Pinpoint the cell where the given text exists, returning its (X, Y) midpoint coordinate. 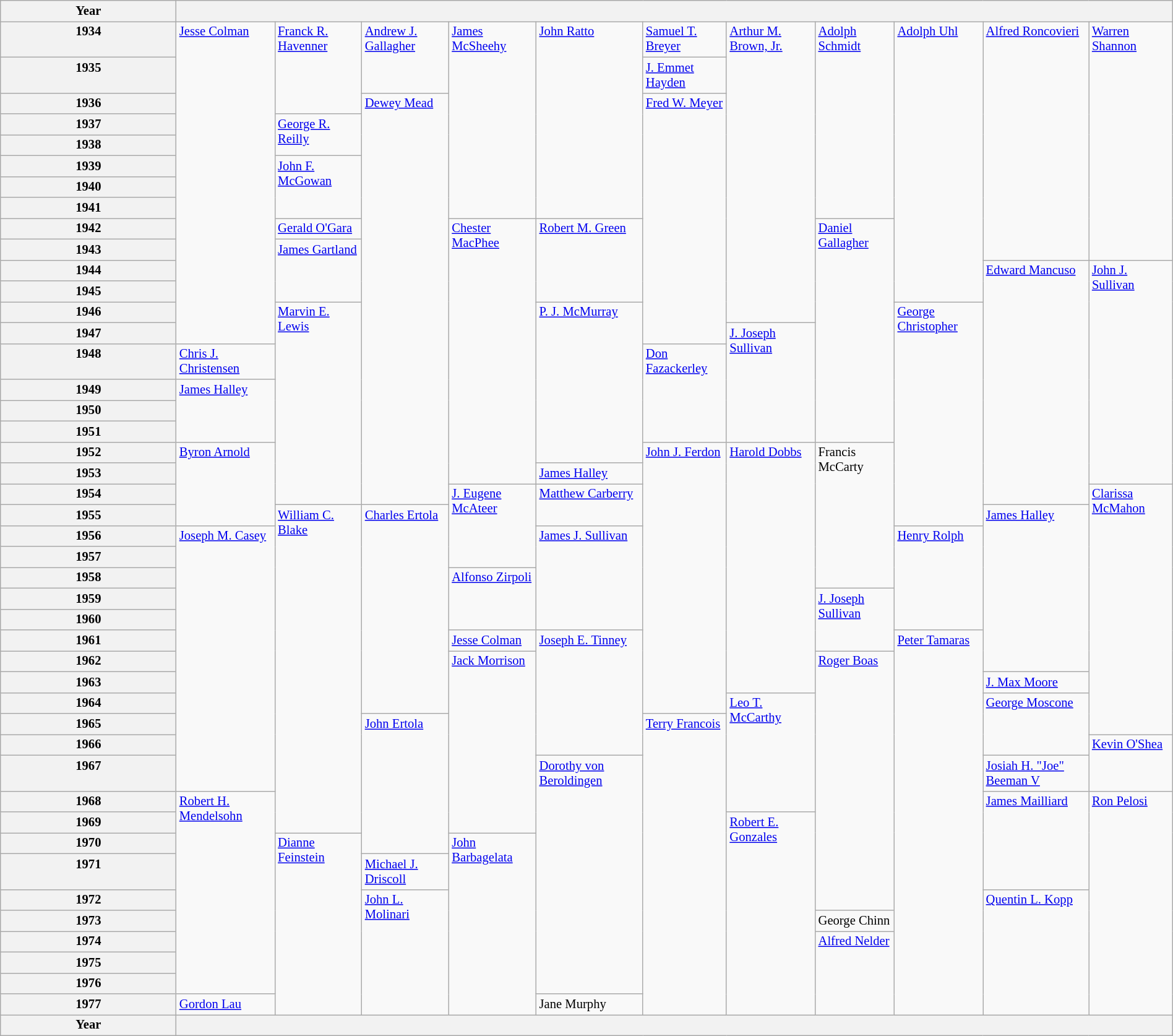
J. Eugene McAteer (492, 525)
1935 (88, 75)
James Gartland (318, 270)
1966 (88, 745)
1950 (88, 410)
Terry Francois (685, 864)
Dewey Mead (406, 298)
Francis McCarty (855, 515)
Gerald O'Gara (318, 228)
1938 (88, 145)
1959 (88, 598)
1953 (88, 473)
James Mailliard (1036, 840)
John Barbagelata (492, 923)
1965 (88, 723)
Kevin O'Shea (1131, 762)
Daniel Gallagher (855, 330)
George Chinn (855, 920)
1970 (88, 843)
James McSheehy (492, 119)
Joseph M. Casey (225, 658)
1976 (88, 983)
Quentin L. Kopp (1036, 952)
Jane Murphy (590, 1004)
John Ertola (406, 783)
John Ratto (590, 119)
John F. McGowan (318, 187)
Chester MacPhee (492, 350)
George Moscone (1036, 724)
Alfred Roncovieri (1036, 140)
1939 (88, 166)
Michael J. Driscoll (406, 871)
1964 (88, 703)
Adolph Uhl (939, 161)
Robert M. Green (590, 260)
Dianne Feinstein (318, 923)
Fred W. Meyer (685, 218)
1943 (88, 249)
1940 (88, 187)
Charles Ertola (406, 609)
George R. Reilly (318, 135)
Ron Pelosi (1131, 903)
1948 (88, 361)
1975 (88, 962)
1944 (88, 270)
Arthur M. Brown, Jr. (771, 172)
Edward Mancuso (1036, 382)
Byron Arnold (225, 484)
1947 (88, 333)
Samuel T. Breyer (685, 39)
1960 (88, 619)
Adolph Schmidt (855, 119)
1967 (88, 773)
1973 (88, 920)
William C. Blake (318, 668)
Dorothy von Beroldingen (590, 874)
1941 (88, 207)
John J. Sullivan (1131, 372)
1958 (88, 577)
1942 (88, 228)
Clarissa McMahon (1131, 609)
Harold Dobbs (771, 567)
1955 (88, 515)
Henry Rolph (939, 578)
Andrew J. Gallagher (406, 57)
J. Max Moore (1036, 682)
George Christopher (939, 413)
Peter Tamaras (939, 822)
James J. Sullivan (590, 578)
Warren Shannon (1131, 140)
P. J. McMurray (590, 382)
Alfred Nelder (855, 973)
Leo T. McCarthy (771, 753)
1956 (88, 536)
1946 (88, 312)
1954 (88, 494)
1968 (88, 801)
Robert H. Mendelsohn (225, 892)
1951 (88, 431)
1971 (88, 871)
Franck R. Havenner (318, 67)
Joseph E. Tinney (590, 693)
1949 (88, 389)
1937 (88, 124)
1962 (88, 661)
1961 (88, 641)
John J. Ferdon (685, 578)
1945 (88, 291)
1936 (88, 103)
Jack Morrison (492, 741)
Marvin E. Lewis (318, 403)
Alfonso Zirpoli (492, 598)
Gordon Lau (225, 1004)
1977 (88, 1004)
John L. Molinari (406, 952)
Don Fazackerley (685, 392)
1963 (88, 682)
Josiah H. "Joe" Beeman V (1036, 773)
Roger Boas (855, 780)
Chris J. Christensen (225, 361)
1934 (88, 39)
1952 (88, 452)
1972 (88, 900)
Robert E. Gonzales (771, 913)
1957 (88, 556)
1974 (88, 941)
1969 (88, 822)
Matthew Carberry (590, 504)
J. Emmet Hayden (685, 75)
